Pinpoint the cell where the given text exists, returning its [x, y] midpoint coordinate. 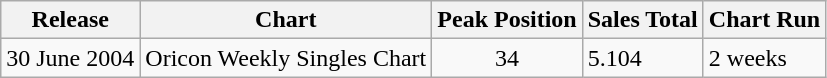
30 June 2004 [70, 58]
Chart [286, 20]
Oricon Weekly Singles Chart [286, 58]
Release [70, 20]
34 [507, 58]
Chart Run [764, 20]
2 weeks [764, 58]
Peak Position [507, 20]
Sales Total [642, 20]
5.104 [642, 58]
